Search for the cell housing the specified text and yield its (X, Y) center coordinate. 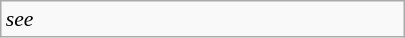
see (203, 19)
